Locate the cell with the specified text and output its [X, Y] center coordinate. 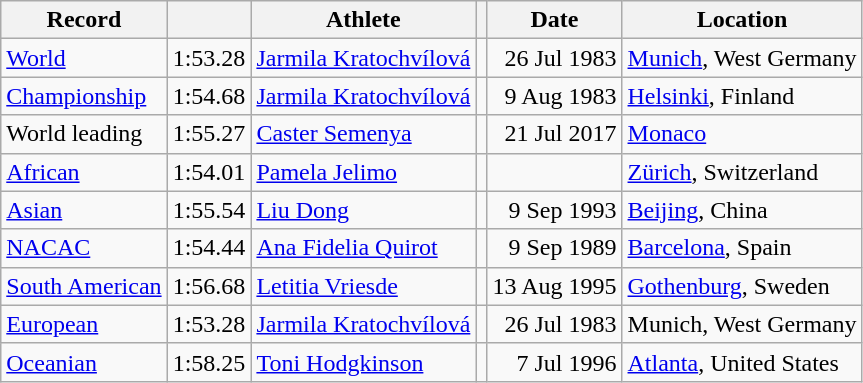
Athlete [364, 20]
1:55.54 [209, 210]
Liu Dong [364, 210]
Helsinki, Finland [742, 96]
Caster Semenya [364, 134]
9 Aug 1983 [554, 96]
Letitia Vriesde [364, 286]
21 Jul 2017 [554, 134]
African [84, 172]
NACAC [84, 248]
Atlanta, United States [742, 362]
1:54.01 [209, 172]
Oceanian [84, 362]
Ana Fidelia Quirot [364, 248]
9 Sep 1989 [554, 248]
World leading [84, 134]
Pamela Jelimo [364, 172]
1:55.27 [209, 134]
Asian [84, 210]
Location [742, 20]
Championship [84, 96]
European [84, 324]
1:56.68 [209, 286]
7 Jul 1996 [554, 362]
Date [554, 20]
9 Sep 1993 [554, 210]
13 Aug 1995 [554, 286]
Beijing, China [742, 210]
Barcelona, Spain [742, 248]
Zürich, Switzerland [742, 172]
1:58.25 [209, 362]
Record [84, 20]
Monaco [742, 134]
Gothenburg, Sweden [742, 286]
South American [84, 286]
World [84, 58]
Toni Hodgkinson [364, 362]
1:54.44 [209, 248]
1:54.68 [209, 96]
